Capture the cell that displays the provided text and extract its (x, y) central coordinate. 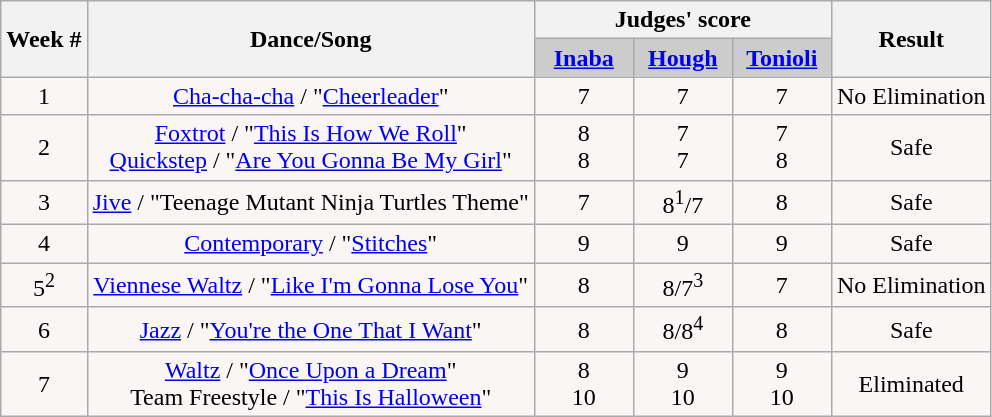
Tonioli (782, 58)
1 (44, 96)
Viennese Waltz / "Like I'm Gonna Lose You" (310, 286)
3 (44, 202)
88 (584, 148)
Judges' score (682, 20)
4 (44, 244)
Cha-cha-cha / "Cheerleader" (310, 96)
Inaba (584, 58)
78 (782, 148)
Contemporary / "Stitches" (310, 244)
8/84 (682, 330)
8/73 (682, 286)
6 (44, 330)
Foxtrot / "This Is How We Roll"Quickstep / "Are You Gonna Be My Girl" (310, 148)
Result (911, 39)
Jazz / "You're the One That I Want" (310, 330)
810 (584, 384)
77 (682, 148)
52 (44, 286)
81/7 (682, 202)
Week # (44, 39)
Waltz / "Once Upon a Dream"Team Freestyle / "This Is Halloween" (310, 384)
2 (44, 148)
Eliminated (911, 384)
Dance/Song (310, 39)
Hough (682, 58)
Jive / "Teenage Mutant Ninja Turtles Theme" (310, 202)
